Return the [x, y] coordinate for the center point of the cell that contains the specified text.  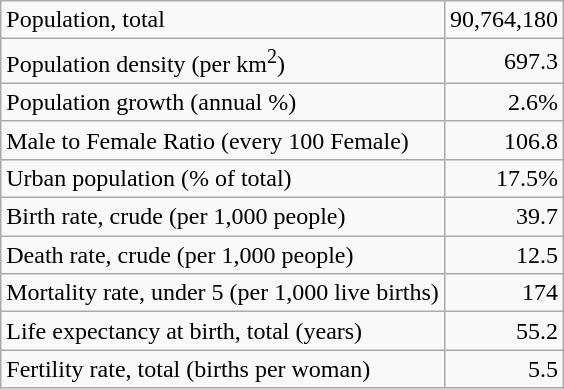
Fertility rate, total (births per woman) [223, 369]
5.5 [504, 369]
12.5 [504, 255]
55.2 [504, 331]
Death rate, crude (per 1,000 people) [223, 255]
90,764,180 [504, 20]
Male to Female Ratio (every 100 Female) [223, 140]
Population density (per km2) [223, 62]
39.7 [504, 217]
Urban population (% of total) [223, 178]
Mortality rate, under 5 (per 1,000 live births) [223, 293]
17.5% [504, 178]
174 [504, 293]
697.3 [504, 62]
Population growth (annual %) [223, 102]
Birth rate, crude (per 1,000 people) [223, 217]
2.6% [504, 102]
Life expectancy at birth, total (years) [223, 331]
106.8 [504, 140]
Population, total [223, 20]
